For the text-containing cell, return its midpoint in (x, y) coordinate format. 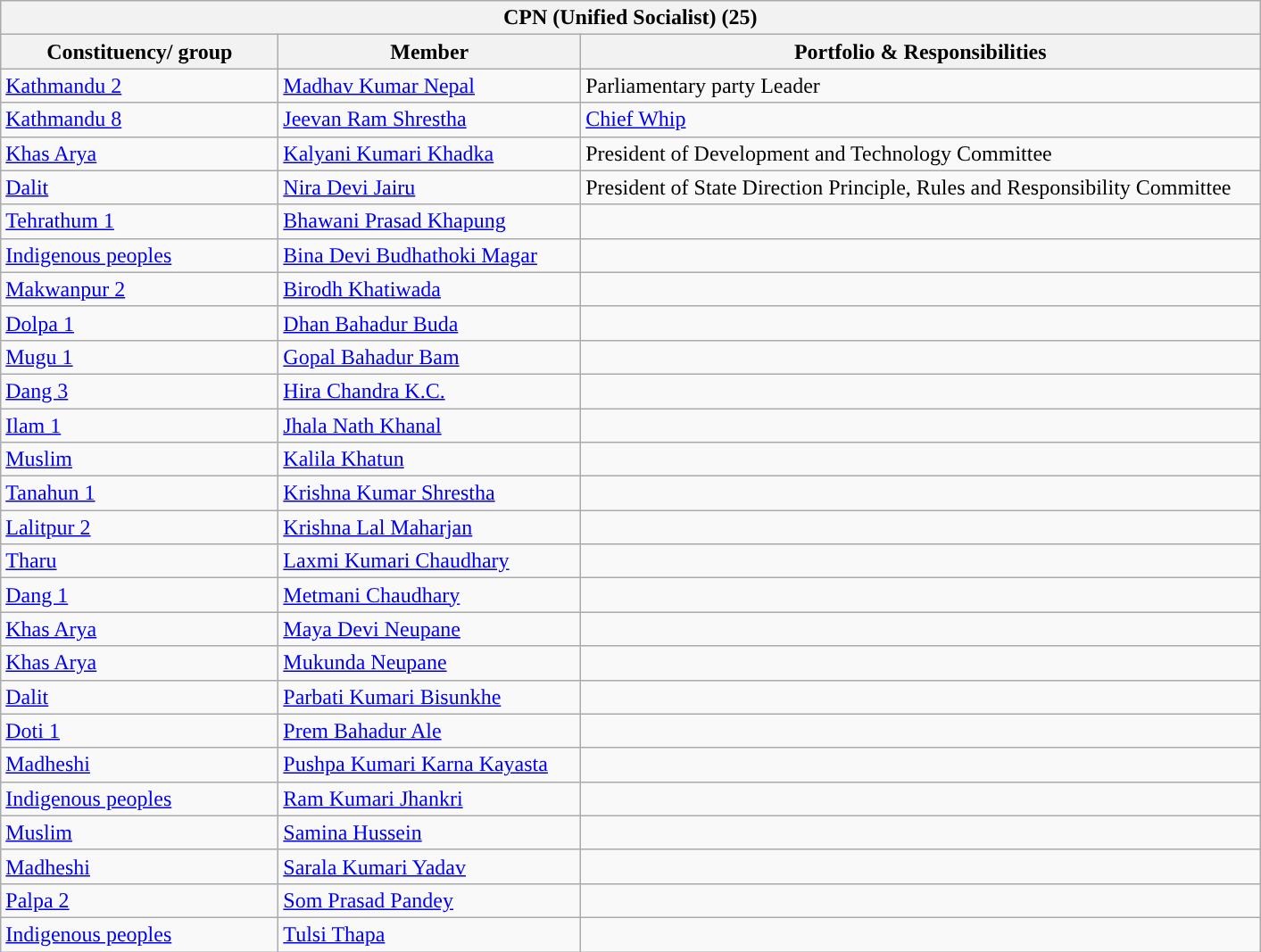
Krishna Kumar Shrestha (430, 493)
Ram Kumari Jhankri (430, 799)
Jhala Nath Khanal (430, 426)
CPN (Unified Socialist) (25) (630, 18)
Constituency/ group (139, 52)
President of Development and Technology Committee (921, 153)
Portfolio & Responsibilities (921, 52)
Member (430, 52)
Dhan Bahadur Buda (430, 323)
Som Prasad Pandey (430, 900)
Maya Devi Neupane (430, 629)
Dang 1 (139, 595)
Tanahun 1 (139, 493)
Makwanpur 2 (139, 289)
Mukunda Neupane (430, 663)
Samina Hussein (430, 832)
Gopal Bahadur Bam (430, 357)
Lalitpur 2 (139, 527)
Jeevan Ram Shrestha (430, 120)
Tulsi Thapa (430, 934)
Birodh Khatiwada (430, 289)
Sarala Kumari Yadav (430, 866)
Chief Whip (921, 120)
Hira Chandra K.C. (430, 391)
Dang 3 (139, 391)
Dolpa 1 (139, 323)
Krishna Lal Maharjan (430, 527)
Parbati Kumari Bisunkhe (430, 697)
Bina Devi Budhathoki Magar (430, 255)
Madhav Kumar Nepal (430, 86)
Kalila Khatun (430, 459)
President of State Direction Principle, Rules and Responsibility Committee (921, 187)
Palpa 2 (139, 900)
Laxmi Kumari Chaudhary (430, 561)
Ilam 1 (139, 426)
Nira Devi Jairu (430, 187)
Prem Bahadur Ale (430, 731)
Tehrathum 1 (139, 221)
Doti 1 (139, 731)
Kathmandu 8 (139, 120)
Bhawani Prasad Khapung (430, 221)
Metmani Chaudhary (430, 595)
Tharu (139, 561)
Parliamentary party Leader (921, 86)
Pushpa Kumari Karna Kayasta (430, 765)
Kalyani Kumari Khadka (430, 153)
Mugu 1 (139, 357)
Kathmandu 2 (139, 86)
